Locate the cell with the specified text and output its [x, y] center coordinate. 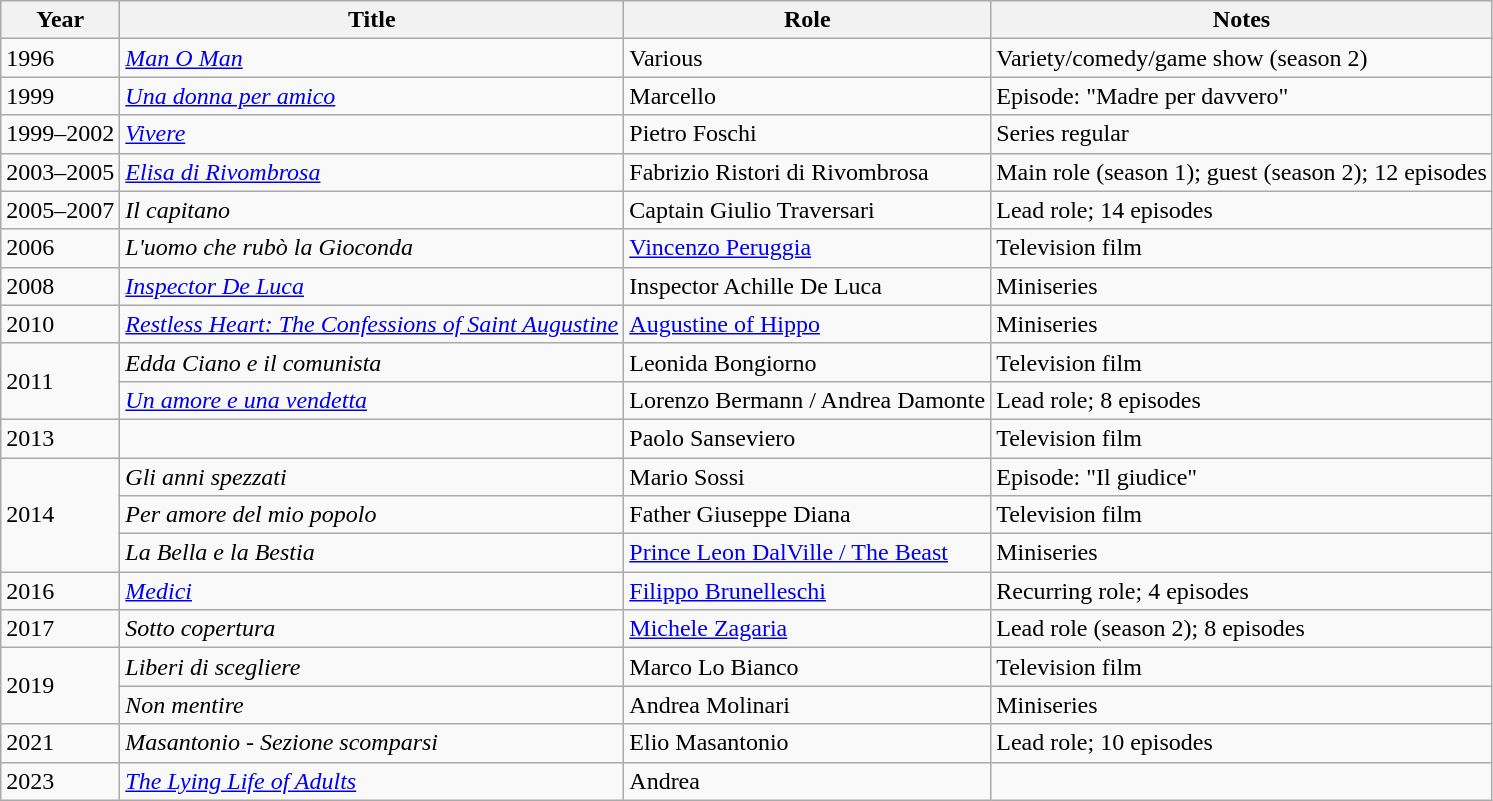
Year [60, 20]
La Bella e la Bestia [372, 553]
Augustine of Hippo [808, 324]
Una donna per amico [372, 96]
Inspector De Luca [372, 286]
1999 [60, 96]
Fabrizio Ristori di Rivombrosa [808, 172]
Man O Man [372, 58]
2016 [60, 591]
Episode: "Madre per davvero" [1242, 96]
Inspector Achille De Luca [808, 286]
2023 [60, 781]
Masantonio - Sezione scomparsi [372, 743]
Lead role (season 2); 8 episodes [1242, 629]
Main role (season 1); guest (season 2); 12 episodes [1242, 172]
Pietro Foschi [808, 134]
Gli anni spezzati [372, 477]
Notes [1242, 20]
2011 [60, 381]
Sotto copertura [372, 629]
Role [808, 20]
Marco Lo Bianco [808, 667]
Recurring role; 4 episodes [1242, 591]
Title [372, 20]
Marcello [808, 96]
Captain Giulio Traversari [808, 210]
Restless Heart: The Confessions of Saint Augustine [372, 324]
Edda Ciano e il comunista [372, 362]
Variety/comedy/game show (season 2) [1242, 58]
Lead role; 8 episodes [1242, 400]
2017 [60, 629]
1996 [60, 58]
2008 [60, 286]
2005–2007 [60, 210]
2013 [60, 438]
Various [808, 58]
The Lying Life of Adults [372, 781]
L'uomo che rubò la Gioconda [372, 248]
Liberi di scegliere [372, 667]
Lead role; 10 episodes [1242, 743]
Andrea [808, 781]
Vivere [372, 134]
2003–2005 [60, 172]
Episode: "Il giudice" [1242, 477]
2010 [60, 324]
Leonida Bongiorno [808, 362]
Michele Zagaria [808, 629]
Elio Masantonio [808, 743]
Lorenzo Bermann / Andrea Damonte [808, 400]
Vincenzo Peruggia [808, 248]
Elisa di Rivombrosa [372, 172]
Non mentire [372, 705]
Father Giuseppe Diana [808, 515]
Paolo Sanseviero [808, 438]
Il capitano [372, 210]
Prince Leon DalVille / The Beast [808, 553]
1999–2002 [60, 134]
Andrea Molinari [808, 705]
Medici [372, 591]
2019 [60, 686]
2014 [60, 515]
2006 [60, 248]
Un amore e una vendetta [372, 400]
2021 [60, 743]
Filippo Brunelleschi [808, 591]
Lead role; 14 episodes [1242, 210]
Series regular [1242, 134]
Per amore del mio popolo [372, 515]
Mario Sossi [808, 477]
